Provide the [x, y] coordinate of the cell's center where the given text is located.  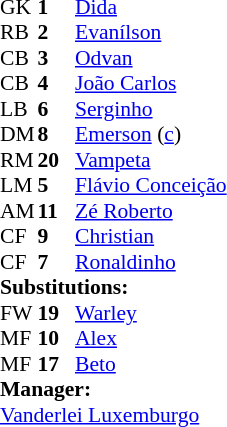
LM [19, 185]
AM [19, 211]
Serginho [151, 109]
17 [57, 364]
Christian [151, 237]
Emerson (c) [151, 135]
Warley [151, 313]
8 [57, 135]
FW [19, 313]
6 [57, 109]
9 [57, 237]
Vampeta [151, 160]
4 [57, 83]
RB [19, 33]
2 [57, 33]
Beto [151, 364]
Ronaldinho [151, 262]
Substitutions: [114, 287]
Evanílson [151, 33]
Manager: [114, 389]
5 [57, 185]
RM [19, 160]
19 [57, 313]
LB [19, 109]
Flávio Conceição [151, 185]
10 [57, 339]
Odvan [151, 58]
Zé Roberto [151, 211]
11 [57, 211]
DM [19, 135]
7 [57, 262]
Alex [151, 339]
3 [57, 58]
João Carlos [151, 83]
20 [57, 160]
